Find where the given text appears and provide that cell's center as (X, Y) coordinate. 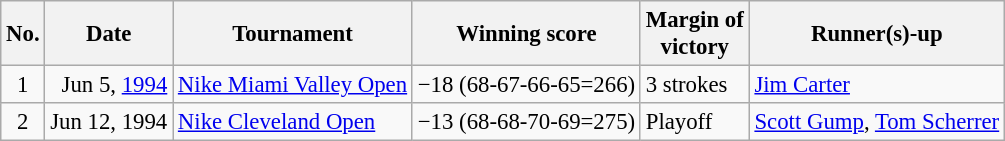
Nike Miami Valley Open (293, 85)
Jun 5, 1994 (109, 85)
2 (23, 122)
Jun 12, 1994 (109, 122)
1 (23, 85)
Date (109, 34)
Playoff (694, 122)
Scott Gump, Tom Scherrer (876, 122)
−13 (68-68-70-69=275) (526, 122)
−18 (68-67-66-65=266) (526, 85)
Runner(s)-up (876, 34)
No. (23, 34)
Margin ofvictory (694, 34)
3 strokes (694, 85)
Jim Carter (876, 85)
Winning score (526, 34)
Tournament (293, 34)
Nike Cleveland Open (293, 122)
